For the text-containing cell, return its midpoint in (X, Y) coordinate format. 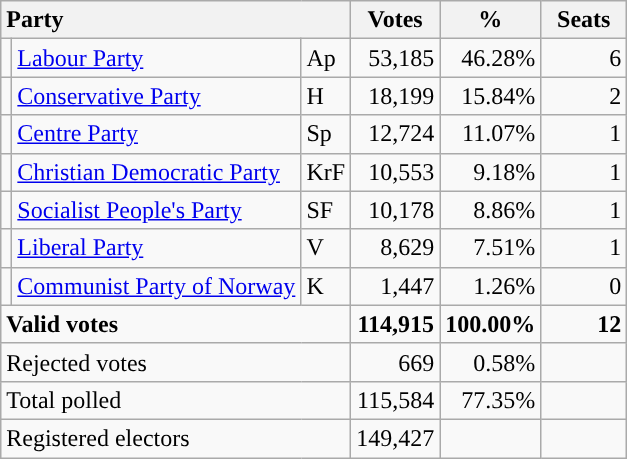
Centre Party (156, 134)
2 (584, 96)
Conservative Party (156, 96)
18,199 (396, 96)
Total polled (176, 400)
100.00% (490, 324)
10,178 (396, 210)
Valid votes (176, 324)
Seats (584, 20)
10,553 (396, 172)
53,185 (396, 58)
Liberal Party (156, 248)
77.35% (490, 400)
1,447 (396, 286)
46.28% (490, 58)
114,915 (396, 324)
K (326, 286)
Votes (396, 20)
12,724 (396, 134)
Labour Party (156, 58)
149,427 (396, 438)
SF (326, 210)
KrF (326, 172)
% (490, 20)
0 (584, 286)
115,584 (396, 400)
9.18% (490, 172)
8.86% (490, 210)
7.51% (490, 248)
6 (584, 58)
0.58% (490, 362)
Sp (326, 134)
1.26% (490, 286)
Ap (326, 58)
669 (396, 362)
H (326, 96)
Registered electors (176, 438)
11.07% (490, 134)
Socialist People's Party (156, 210)
8,629 (396, 248)
Communist Party of Norway (156, 286)
Rejected votes (176, 362)
V (326, 248)
Christian Democratic Party (156, 172)
12 (584, 324)
Party (176, 20)
15.84% (490, 96)
